Identify which cell holds the provided text, then report its [X, Y] central coordinate. 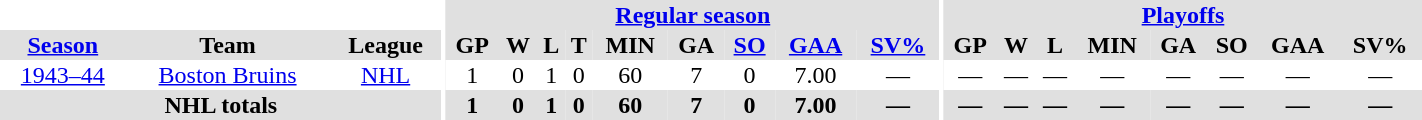
League [385, 45]
Playoffs [1183, 15]
NHL [385, 75]
Regular season [693, 15]
Season [63, 45]
Team [228, 45]
1943–44 [63, 75]
T [578, 45]
NHL totals [221, 105]
Boston Bruins [228, 75]
